From the cell containing the given text, extract its center point as (x, y) coordinate. 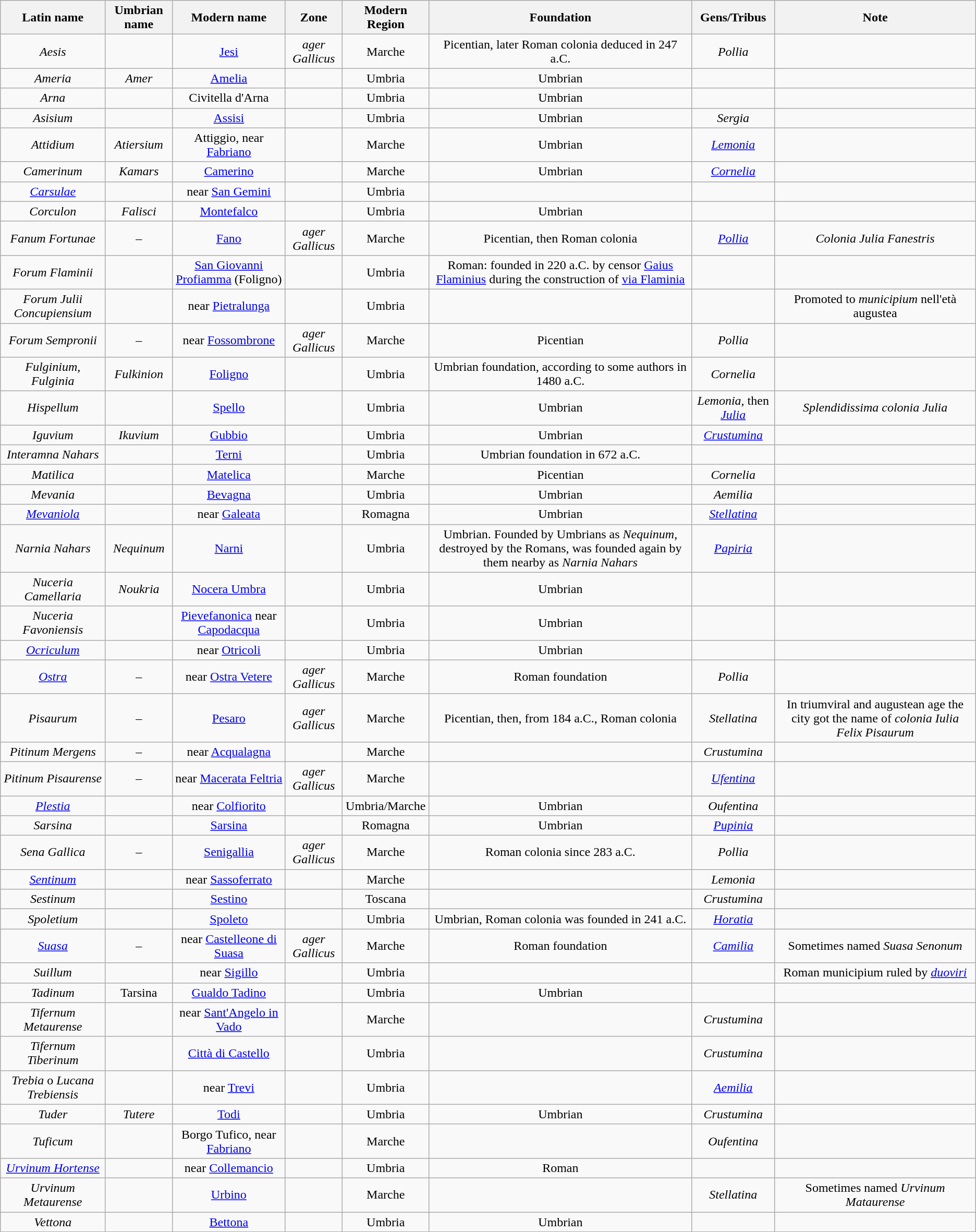
Roman (560, 1168)
Fanum Fortunae (53, 238)
Umbrian. Founded by Umbrians as Nequinum, destroyed by the Romans, was founded again by them nearby as Narnia Nahars (560, 548)
Modern Region (386, 18)
Matilica (53, 475)
Vettona (53, 1222)
Sena Gallica (53, 852)
Colonia Julia Fanestris (875, 238)
near Ostra Vetere (229, 677)
Tifernum Metaurense (53, 1019)
Camerino (229, 172)
Borgo Tufico, near Fabriano (229, 1141)
Lemonia, then Julia (733, 408)
Camilia (733, 946)
Todi (229, 1114)
Interamna Nahars (53, 455)
Tuder (53, 1114)
Forum Sempronii (53, 340)
Foundation (560, 18)
Plestia (53, 806)
Zone (314, 18)
Pitinum Pisaurense (53, 778)
Narni (229, 548)
near Macerata Feltria (229, 778)
Tuficum (53, 1141)
Ufentina (733, 778)
Picentian, then Roman colonia (560, 238)
Nuceria Camellaria (53, 589)
Umbria/Marche (386, 806)
Camerinum (53, 172)
Amer (139, 78)
Roman colonia since 283 a.C. (560, 852)
Kamars (139, 172)
San Giovanni Profiamma (Foligno) (229, 272)
near Trevi (229, 1087)
near Sassoferrato (229, 879)
Civitella d'Arna (229, 98)
near Fossombrone (229, 340)
near Pietralunga (229, 306)
Corculon (53, 211)
Falisci (139, 211)
near Acqualagna (229, 752)
Pisaurum (53, 718)
Picentian, later Roman colonia deduced in 247 a.C. (560, 51)
Ameria (53, 78)
Urvinum Hortense (53, 1168)
Carsulae (53, 191)
Splendidissima colonia Julia (875, 408)
Asisium (53, 118)
Promoted to municipium nell'età augustea (875, 306)
near Otricoli (229, 650)
Spoletium (53, 919)
Fulkinion (139, 375)
Aesis (53, 51)
Iguvium (53, 435)
Modern name (229, 18)
Suasa (53, 946)
near Sant'Angelo in Vado (229, 1019)
Trebia o Lucana Trebiensis (53, 1087)
Pievefanonica near Capodacqua (229, 623)
Tifernum Tiberinum (53, 1054)
Ocriculum (53, 650)
Urvinum Metaurense (53, 1194)
Urbino (229, 1194)
Umbrian foundation in 672 a.C. (560, 455)
Sestinum (53, 899)
Ikuvium (139, 435)
Mevania (53, 494)
Sestino (229, 899)
Assisi (229, 118)
Forum Julii Concupiensium (53, 306)
Umbrian foundation, according to some authors in 1480 a.C. (560, 375)
near San Gemini (229, 191)
Forum Flaminii (53, 272)
Senigallia (229, 852)
Narnia Nahars (53, 548)
Umbrian name (139, 18)
Montefalco (229, 211)
Tadinum (53, 993)
Noukria (139, 589)
Mevaniola (53, 514)
Attiggio, near Fabriano (229, 145)
Amelia (229, 78)
near Sigillo (229, 973)
Pitinum Mergens (53, 752)
Nocera Umbra (229, 589)
Ostra (53, 677)
Sometimes named Urvinum Mataurense (875, 1194)
Fulginium, Fulginia (53, 375)
Arna (53, 98)
Sergia (733, 118)
Città di Castello (229, 1054)
Gualdo Tadino (229, 993)
near Castelleone di Suasa (229, 946)
Toscana (386, 899)
near Colfiorito (229, 806)
Tarsina (139, 993)
Note (875, 18)
Spello (229, 408)
Pesaro (229, 718)
Gens/Tribus (733, 18)
Fano (229, 238)
Sometimes named Suasa Senonum (875, 946)
Gubbio (229, 435)
near Collemancio (229, 1168)
Bettona (229, 1222)
Roman: founded in 220 a.C. by censor Gaius Flaminius during the construction of via Flaminia (560, 272)
Suillum (53, 973)
Matelica (229, 475)
Sentinum (53, 879)
Nequinum (139, 548)
Latin name (53, 18)
Spoleto (229, 919)
Nuceria Favoniensis (53, 623)
near Galeata (229, 514)
Umbrian, Roman colonia was founded in 241 a.C. (560, 919)
Horatia (733, 919)
Foligno (229, 375)
Pupinia (733, 826)
Attidium (53, 145)
Roman municipium ruled by duoviri (875, 973)
In triumviral and augustean age the city got the name of colonia Iulia Felix Pisaurum (875, 718)
Hispellum (53, 408)
Bevagna (229, 494)
Atiersium (139, 145)
Terni (229, 455)
Papiria (733, 548)
Jesi (229, 51)
Tutere (139, 1114)
Picentian, then, from 184 a.C., Roman colonia (560, 718)
